Locate the cell with the specified text and output its [x, y] center coordinate. 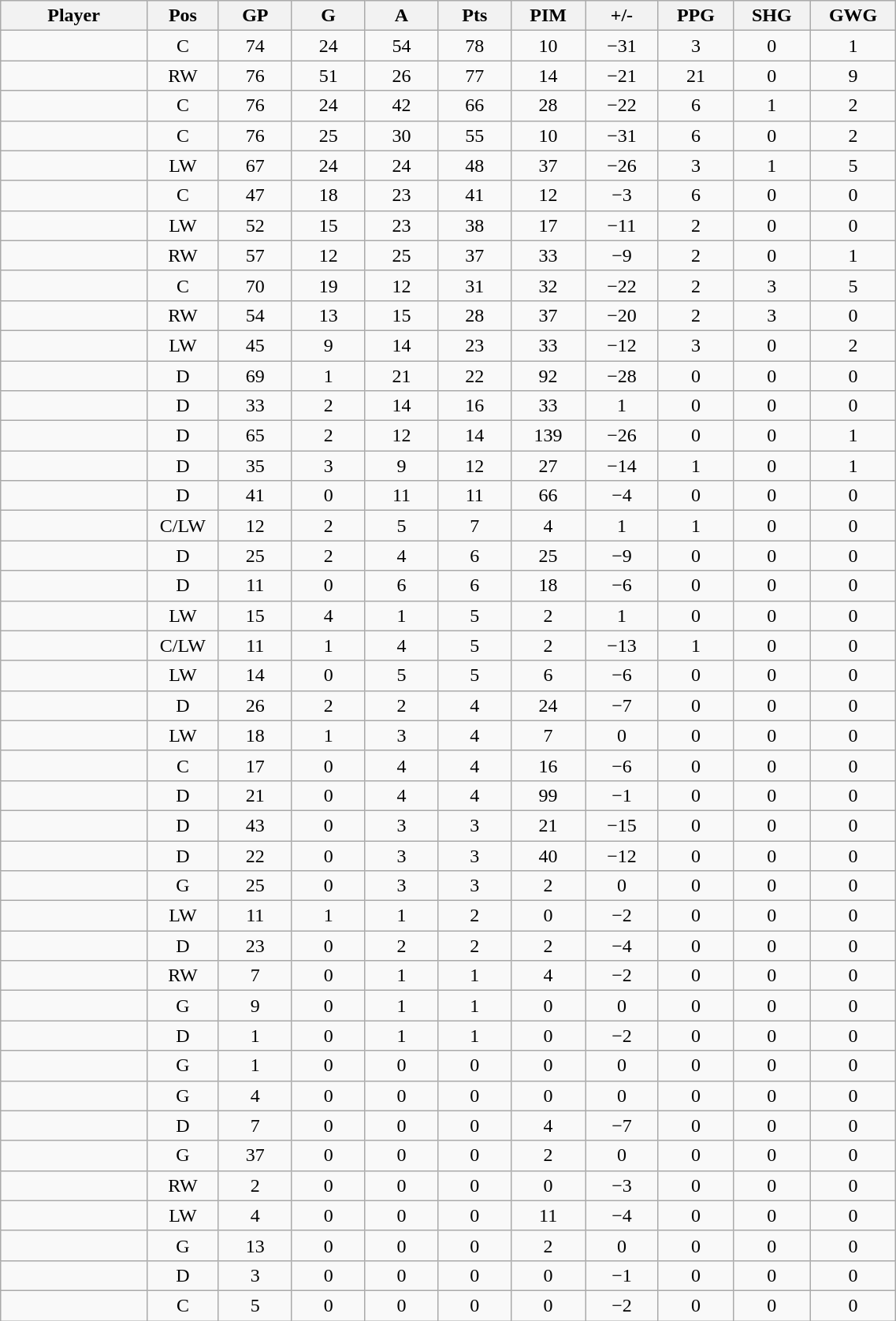
99 [548, 795]
40 [548, 855]
−13 [621, 646]
47 [255, 195]
−11 [621, 225]
67 [255, 166]
43 [255, 825]
GP [255, 16]
30 [402, 136]
19 [328, 285]
77 [474, 76]
Pts [474, 16]
27 [548, 466]
+/- [621, 16]
48 [474, 166]
78 [474, 46]
−21 [621, 76]
31 [474, 285]
92 [548, 376]
35 [255, 466]
139 [548, 436]
−15 [621, 825]
38 [474, 225]
Player [74, 16]
70 [255, 285]
45 [255, 345]
42 [402, 106]
69 [255, 376]
A [402, 16]
Pos [183, 16]
65 [255, 436]
55 [474, 136]
−28 [621, 376]
74 [255, 46]
51 [328, 76]
SHG [771, 16]
−20 [621, 315]
32 [548, 285]
GWG [853, 16]
52 [255, 225]
PIM [548, 16]
57 [255, 255]
PPG [695, 16]
−14 [621, 466]
